Detect which cell encompasses the target text, then output its [x, y] center coordinate. 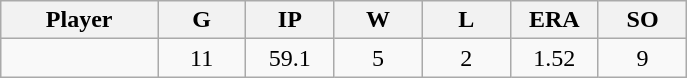
W [378, 20]
1.52 [554, 58]
2 [466, 58]
L [466, 20]
59.1 [290, 58]
SO [642, 20]
11 [202, 58]
Player [80, 20]
5 [378, 58]
9 [642, 58]
ERA [554, 20]
G [202, 20]
IP [290, 20]
